Detect which cell encompasses the target text, then output its [x, y] center coordinate. 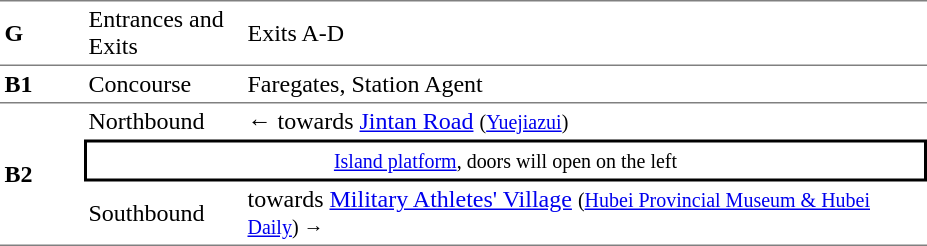
towards Military Athletes' Village (Hubei Provincial Museum & Hubei Daily) → [585, 214]
Southbound [164, 214]
Concourse [164, 84]
Entrances and Exits [164, 32]
G [42, 32]
Northbound [164, 122]
B1 [42, 84]
← towards Jintan Road (Yuejiazui) [585, 122]
Exits A-D [585, 32]
B2 [42, 175]
Faregates, Station Agent [585, 84]
Island platform, doors will open on the left [506, 161]
